Identify which cell holds the provided text, then report its [x, y] central coordinate. 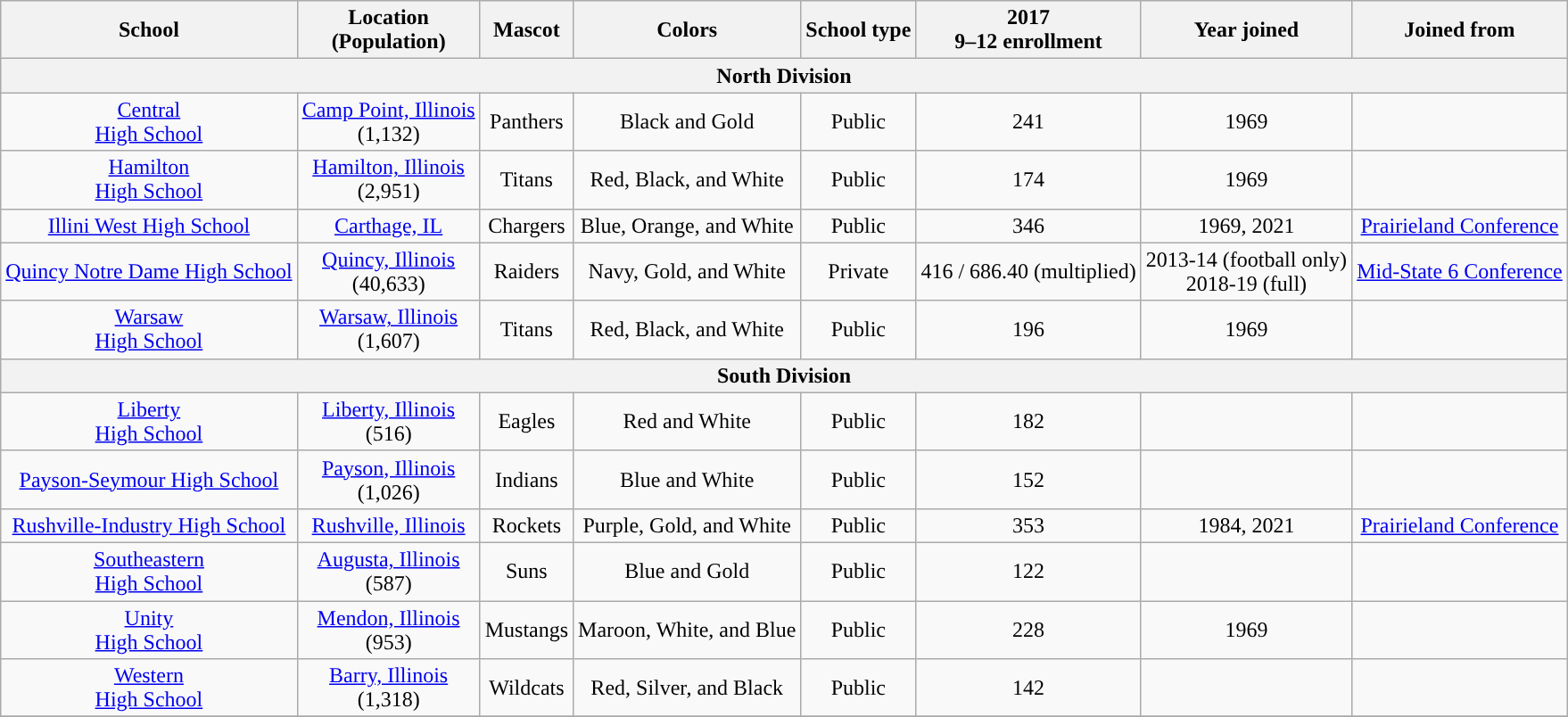
Black and Gold [687, 121]
Mustangs [526, 630]
Colors [687, 30]
1969, 2021 [1246, 226]
Rushville, Illinois [389, 525]
South Division [785, 375]
122 [1028, 571]
Carthage, IL [389, 226]
Mid-State 6 Conference [1460, 271]
346 [1028, 226]
HamiltonHigh School [149, 180]
Warsaw, Illinois(1,607) [389, 330]
182 [1028, 421]
Maroon, White, and Blue [687, 630]
Mendon, Illinois(953) [389, 630]
CentralHigh School [149, 121]
Blue, Orange, and White [687, 226]
241 [1028, 121]
Wildcats [526, 688]
416 / 686.40 (multiplied) [1028, 271]
142 [1028, 688]
Rushville-Industry High School [149, 525]
Panthers [526, 121]
Augusta, Illinois(587) [389, 571]
174 [1028, 180]
196 [1028, 330]
WarsawHigh School [149, 330]
Location(Population) [389, 30]
Mascot [526, 30]
Rockets [526, 525]
353 [1028, 525]
WesternHigh School [149, 688]
Camp Point, Illinois(1,132) [389, 121]
2013-14 (football only)2018-19 (full) [1246, 271]
Indians [526, 480]
Payson-Seymour High School [149, 480]
LibertyHigh School [149, 421]
Chargers [526, 226]
Liberty, Illinois(516) [389, 421]
School type [858, 30]
Purple, Gold, and White [687, 525]
Private [858, 271]
Quincy Notre Dame High School [149, 271]
Eagles [526, 421]
Payson, Illinois(1,026) [389, 480]
Quincy, Illinois(40,633) [389, 271]
SoutheasternHigh School [149, 571]
Barry, Illinois(1,318) [389, 688]
Hamilton, Illinois(2,951) [389, 180]
Red and White [687, 421]
Blue and Gold [687, 571]
UnityHigh School [149, 630]
152 [1028, 480]
228 [1028, 630]
Suns [526, 571]
20179–12 enrollment [1028, 30]
School [149, 30]
Illini West High School [149, 226]
Blue and White [687, 480]
Navy, Gold, and White [687, 271]
Year joined [1246, 30]
Raiders [526, 271]
North Division [785, 76]
Joined from [1460, 30]
1984, 2021 [1246, 525]
Red, Silver, and Black [687, 688]
